Output the (x, y) coordinate of the center of the cell containing the given text.  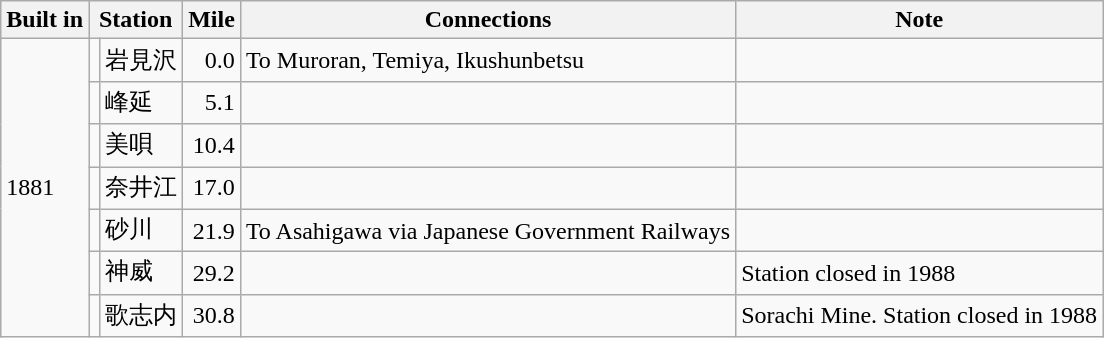
美唄 (142, 146)
To Muroran, Temiya, Ikushunbetsu (488, 60)
5.1 (212, 102)
岩見沢 (142, 60)
歌志内 (142, 316)
To Asahigawa via Japanese Government Railways (488, 230)
0.0 (212, 60)
Built in (45, 20)
30.8 (212, 316)
Note (920, 20)
Connections (488, 20)
1881 (45, 188)
Station (136, 20)
21.9 (212, 230)
奈井江 (142, 188)
神威 (142, 274)
Sorachi Mine. Station closed in 1988 (920, 316)
Station closed in 1988 (920, 274)
17.0 (212, 188)
29.2 (212, 274)
Mile (212, 20)
峰延 (142, 102)
砂川 (142, 230)
10.4 (212, 146)
